Return (X, Y) of the center of cell containing provided text 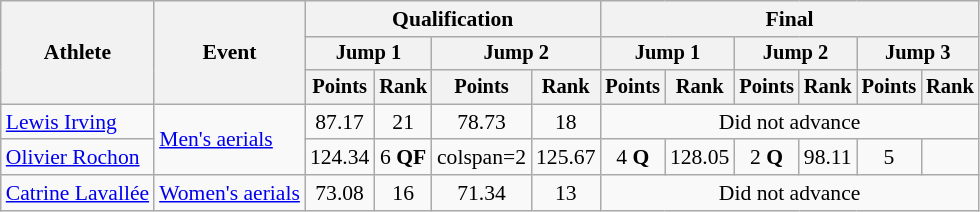
124.34 (340, 158)
128.05 (700, 158)
16 (403, 193)
98.11 (828, 158)
13 (566, 193)
Qualification (453, 19)
Jump 3 (918, 54)
4 Q (632, 158)
5 (889, 158)
2 Q (766, 158)
87.17 (340, 122)
6 QF (403, 158)
Final (789, 19)
Athlete (78, 52)
71.34 (482, 193)
Olivier Rochon (78, 158)
colspan=2 (482, 158)
78.73 (482, 122)
125.67 (566, 158)
73.08 (340, 193)
Lewis Irving (78, 122)
21 (403, 122)
Men's aerials (230, 140)
18 (566, 122)
Women's aerials (230, 193)
Event (230, 52)
Catrine Lavallée (78, 193)
